Output the (X, Y) coordinate of the center of the cell containing the given text.  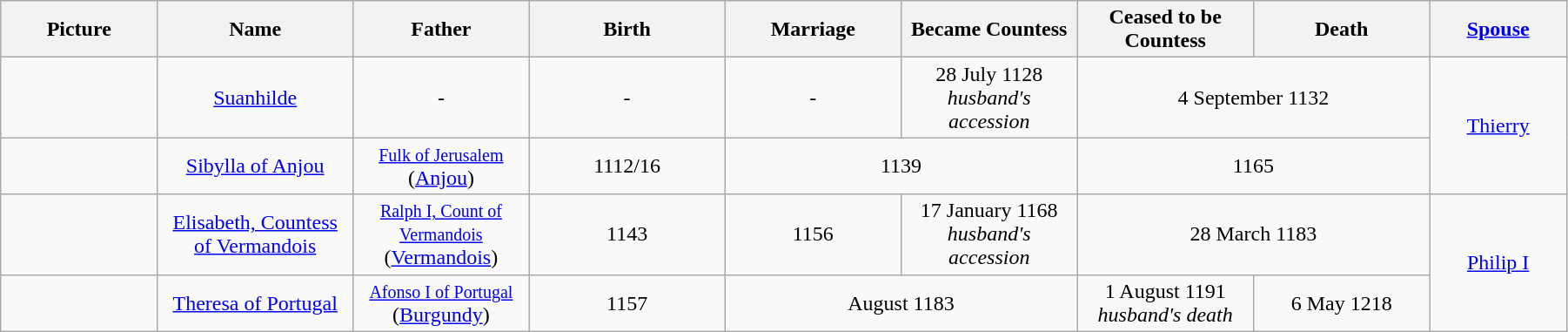
1157 (627, 303)
Birth (627, 30)
1 August 1191husband's death (1165, 303)
28 March 1183 (1253, 234)
1139 (901, 166)
Thierry (1498, 125)
Theresa of Portugal (256, 303)
1143 (627, 234)
28 July 1128husband's accession (989, 98)
Sibylla of Anjou (256, 166)
Became Countess (989, 30)
Fulk of Jerusalem(Anjou) (441, 166)
1112/16 (627, 166)
Father (441, 30)
Ceased to be Countess (1165, 30)
17 January 1168husband's accession (989, 234)
1165 (1253, 166)
Name (256, 30)
August 1183 (901, 303)
Philip I (1498, 263)
Marriage (813, 30)
Ralph I, Count of Vermandois(Vermandois) (441, 234)
Death (1341, 30)
Elisabeth, Countess of Vermandois (256, 234)
1156 (813, 234)
Suanhilde (256, 98)
Picture (79, 30)
Afonso I of Portugal(Burgundy) (441, 303)
6 May 1218 (1341, 303)
Spouse (1498, 30)
4 September 1132 (1253, 98)
